Pinpoint the cell where the given text exists, returning its [X, Y] midpoint coordinate. 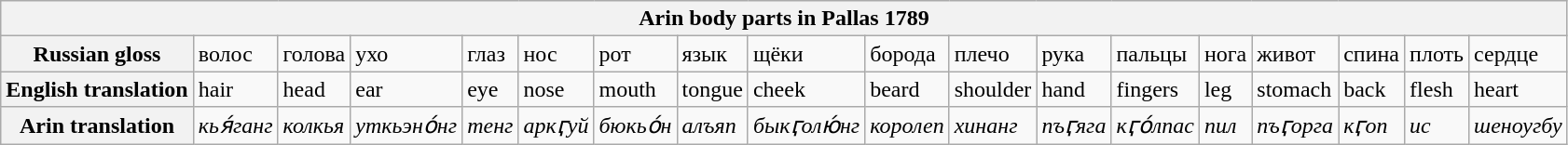
быкӷолю́нг [805, 125]
пальцы [1155, 54]
пъӷорга [1296, 125]
шеноугбу [1519, 125]
eye [490, 89]
живот [1296, 54]
кӷоп [1372, 125]
голова [314, 54]
рука [1074, 54]
mouth [636, 89]
cheek [805, 89]
hair [235, 89]
плечо [993, 54]
аркӷуй [556, 125]
волос [235, 54]
бюкьо́н [636, 125]
хинанг [993, 125]
stomach [1296, 89]
глаз [490, 54]
борода [907, 54]
плоть [1437, 54]
пъӷяга [1074, 125]
спина [1372, 54]
сердце [1519, 54]
beard [907, 89]
кья́ганг [235, 125]
язык [712, 54]
уткьэно́нг [406, 125]
back [1372, 89]
heart [1519, 89]
тенг [490, 125]
Arin translation [97, 125]
shoulder [993, 89]
ис [1437, 125]
leg [1225, 89]
кӷо́лпас [1155, 125]
hand [1074, 89]
пил [1225, 125]
нога [1225, 54]
Arin body parts in Pallas 1789 [784, 19]
королеп [907, 125]
нос [556, 54]
ухо [406, 54]
Russian gloss [97, 54]
nose [556, 89]
рот [636, 54]
колкья [314, 125]
fingers [1155, 89]
алъяп [712, 125]
flesh [1437, 89]
tongue [712, 89]
English translation [97, 89]
head [314, 89]
щёки [805, 54]
ear [406, 89]
